Find where the given text appears and provide that cell's center as [x, y] coordinate. 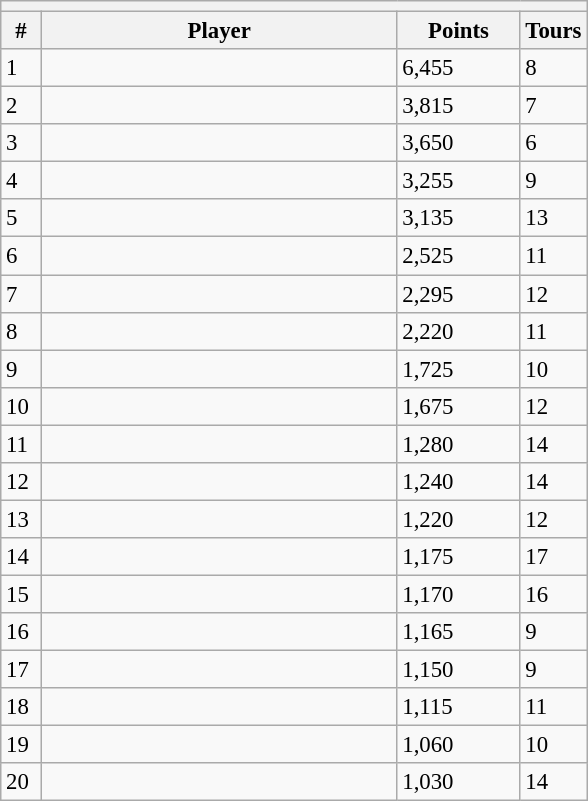
3,255 [458, 181]
1,170 [458, 594]
1,115 [458, 707]
1,725 [458, 369]
3,815 [458, 106]
3,135 [458, 219]
1,240 [458, 482]
1,220 [458, 519]
5 [22, 219]
Tours [554, 31]
19 [22, 745]
6,455 [458, 68]
15 [22, 594]
Points [458, 31]
2,295 [458, 294]
1,030 [458, 782]
2,220 [458, 331]
4 [22, 181]
1,675 [458, 406]
18 [22, 707]
2,525 [458, 256]
1,060 [458, 745]
# [22, 31]
1,165 [458, 632]
1,175 [458, 557]
1 [22, 68]
1,280 [458, 444]
1,150 [458, 670]
2 [22, 106]
Player [219, 31]
3 [22, 143]
3,650 [458, 143]
20 [22, 782]
